Provide the [x, y] coordinate of the cell's center where the given text is located.  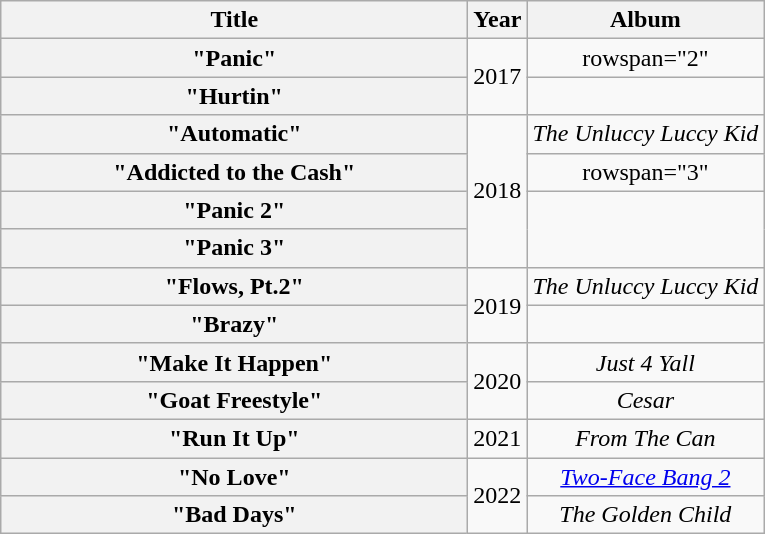
"Goat Freestyle" [234, 400]
2018 [498, 191]
"Bad Days" [234, 515]
2021 [498, 438]
The Golden Child [646, 515]
2022 [498, 496]
"Flows, Pt.2" [234, 286]
Title [234, 20]
"Brazy" [234, 324]
"Addicted to the Cash" [234, 172]
"Run It Up" [234, 438]
From The Can [646, 438]
"Automatic" [234, 134]
Two-Face Bang 2 [646, 477]
"Hurtin" [234, 96]
"Make It Happen" [234, 362]
"No Love" [234, 477]
Year [498, 20]
Cesar [646, 400]
rowspan="2" [646, 58]
Just 4 Yall [646, 362]
"Panic 3" [234, 248]
rowspan="3" [646, 172]
Album [646, 20]
2020 [498, 381]
2017 [498, 77]
2019 [498, 305]
"Panic 2" [234, 210]
"Panic" [234, 58]
